Find where the given text appears and provide that cell's center as [X, Y] coordinate. 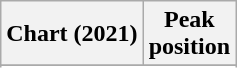
Chart (2021) [72, 34]
Peakposition [189, 34]
